Pinpoint the cell where the given text exists, returning its [X, Y] midpoint coordinate. 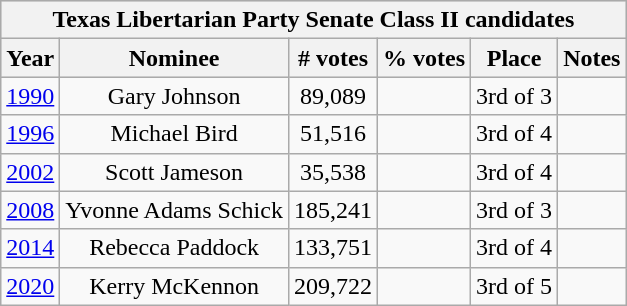
Place [514, 58]
Texas Libertarian Party Senate Class II candidates [314, 20]
2008 [30, 210]
2020 [30, 286]
89,089 [332, 96]
2002 [30, 172]
1996 [30, 134]
1990 [30, 96]
133,751 [332, 248]
185,241 [332, 210]
Notes [592, 58]
# votes [332, 58]
51,516 [332, 134]
Nominee [174, 58]
Michael Bird [174, 134]
35,538 [332, 172]
Kerry McKennon [174, 286]
209,722 [332, 286]
3rd of 5 [514, 286]
Year [30, 58]
2014 [30, 248]
Gary Johnson [174, 96]
Rebecca Paddock [174, 248]
% votes [424, 58]
Yvonne Adams Schick [174, 210]
Scott Jameson [174, 172]
